Search for the cell housing the specified text and yield its (x, y) center coordinate. 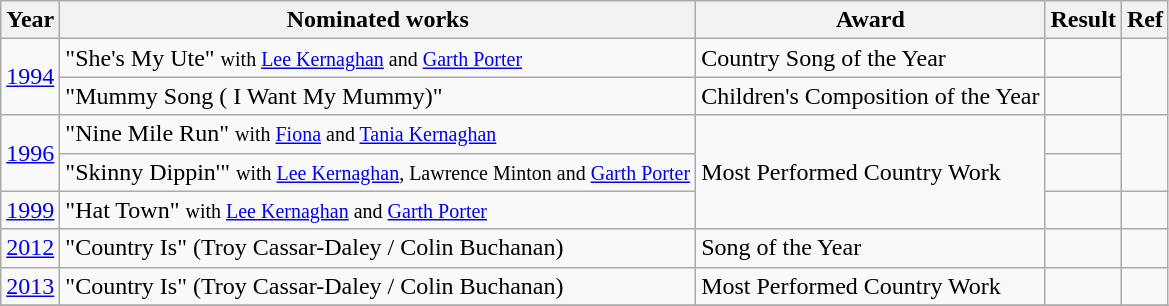
Children's Composition of the Year (870, 96)
"Skinny Dippin'" with Lee Kernaghan, Lawrence Minton and Garth Porter (378, 172)
"She's My Ute" with Lee Kernaghan and Garth Porter (378, 58)
1994 (30, 77)
"Mummy Song ( I Want My Mummy)" (378, 96)
Year (30, 20)
Country Song of the Year (870, 58)
2013 (30, 286)
Result (1083, 20)
Ref (1144, 20)
"Hat Town" with Lee Kernaghan and Garth Porter (378, 210)
2012 (30, 248)
Award (870, 20)
"Nine Mile Run" with Fiona and Tania Kernaghan (378, 134)
1999 (30, 210)
Song of the Year (870, 248)
Nominated works (378, 20)
1996 (30, 153)
